Scan for the cell matching the given text and deliver its (X, Y) coordinate at center. 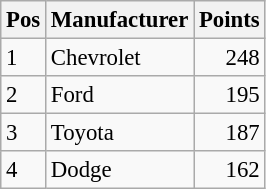
3 (24, 133)
Pos (24, 20)
Ford (120, 95)
4 (24, 170)
Manufacturer (120, 20)
248 (230, 58)
Points (230, 20)
187 (230, 133)
Dodge (120, 170)
Chevrolet (120, 58)
Toyota (120, 133)
162 (230, 170)
195 (230, 95)
1 (24, 58)
2 (24, 95)
